Determine the [x, y] coordinate at the center of the cell enclosing the given text.  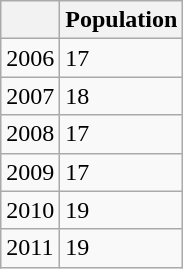
2009 [30, 172]
18 [122, 96]
2008 [30, 134]
2007 [30, 96]
2011 [30, 248]
2010 [30, 210]
2006 [30, 58]
Population [122, 20]
